Locate the cell with the specified text and output its (x, y) center coordinate. 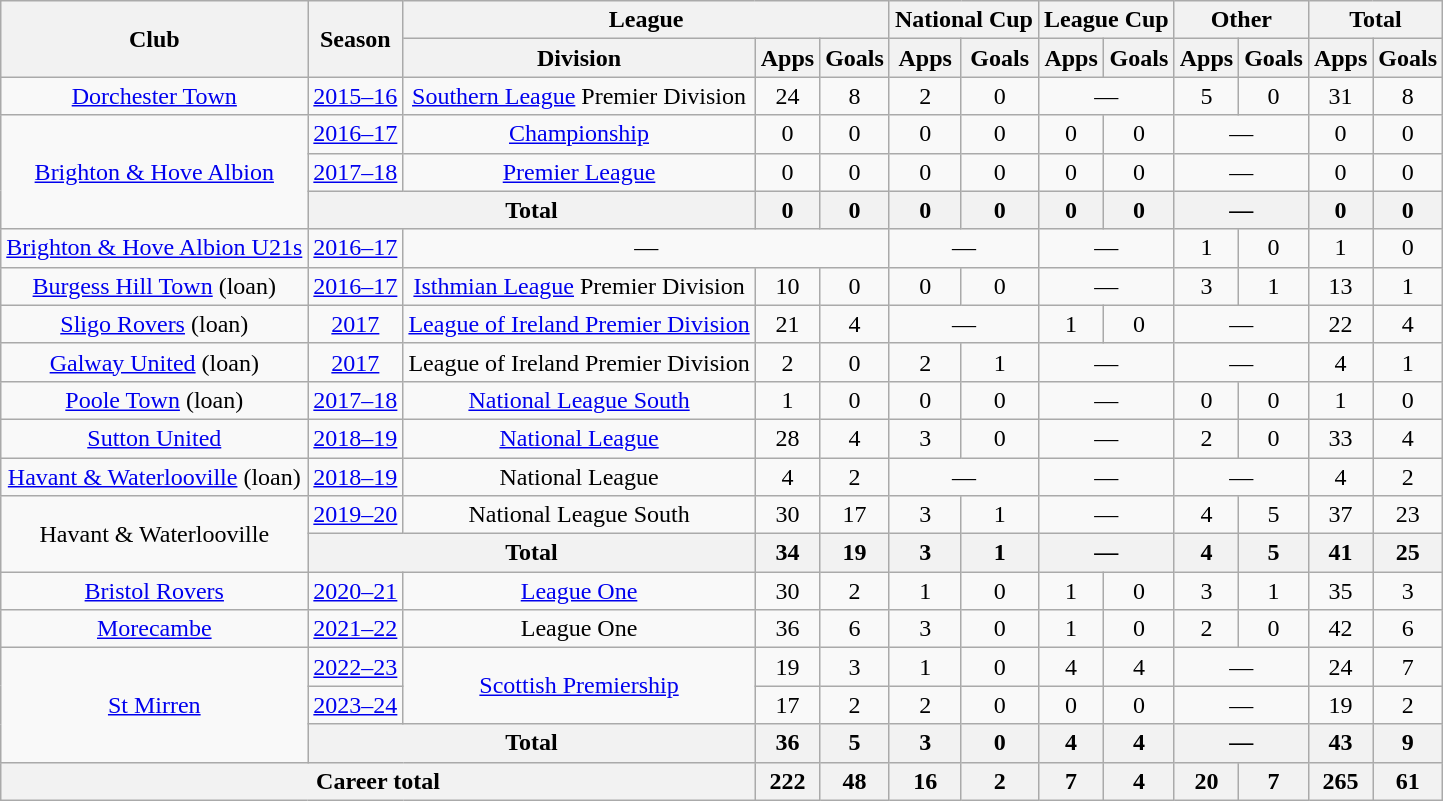
League (646, 20)
Sligo Rovers (loan) (154, 324)
13 (1340, 286)
265 (1340, 781)
Dorchester Town (154, 96)
Brighton & Hove Albion U21s (154, 248)
31 (1340, 96)
Division (579, 58)
Brighton & Hove Albion (154, 172)
Southern League Premier Division (579, 96)
23 (1408, 515)
9 (1408, 743)
Sutton United (154, 438)
Premier League (579, 172)
Bristol Rovers (154, 591)
Havant & Waterlooville (154, 534)
Burgess Hill Town (loan) (154, 286)
National Cup (964, 20)
222 (787, 781)
34 (787, 553)
16 (925, 781)
Havant & Waterlooville (loan) (154, 477)
Other (1241, 20)
37 (1340, 515)
2022–23 (356, 667)
Championship (579, 134)
2023–24 (356, 705)
Isthmian League Premier Division (579, 286)
42 (1340, 629)
10 (787, 286)
61 (1408, 781)
Morecambe (154, 629)
48 (855, 781)
Scottish Premiership (579, 686)
League Cup (1106, 20)
2021–22 (356, 629)
2020–21 (356, 591)
25 (1408, 553)
Club (154, 39)
St Mirren (154, 705)
33 (1340, 438)
Galway United (loan) (154, 362)
Season (356, 39)
2015–16 (356, 96)
Career total (378, 781)
41 (1340, 553)
Poole Town (loan) (154, 400)
21 (787, 324)
20 (1206, 781)
28 (787, 438)
43 (1340, 743)
2019–20 (356, 515)
35 (1340, 591)
22 (1340, 324)
